From the cell containing the given text, extract its center point as (x, y) coordinate. 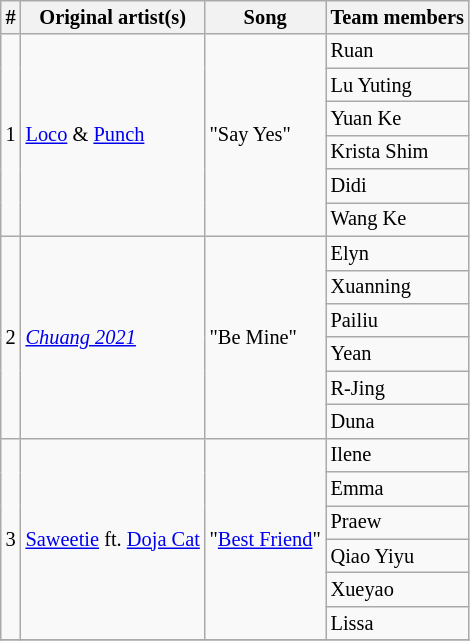
Ilene (398, 455)
Song (266, 17)
Original artist(s) (113, 17)
"Best Friend" (266, 539)
Praew (398, 522)
"Say Yes" (266, 135)
Yean (398, 354)
# (11, 17)
Lissa (398, 623)
Didi (398, 186)
"Be Mine" (266, 337)
Wang Ke (398, 219)
Xuanning (398, 287)
Lu Yuting (398, 85)
Emma (398, 489)
Yuan Ke (398, 118)
1 (11, 135)
Saweetie ft. Doja Cat (113, 539)
Krista Shim (398, 152)
R-Jing (398, 388)
Loco & Punch (113, 135)
Qiao Yiyu (398, 556)
2 (11, 337)
Elyn (398, 253)
Pailiu (398, 320)
Xueyao (398, 589)
Duna (398, 421)
Team members (398, 17)
Chuang 2021 (113, 337)
Ruan (398, 51)
3 (11, 539)
